Provide the [X, Y] coordinate of the cell's center where the given text is located.  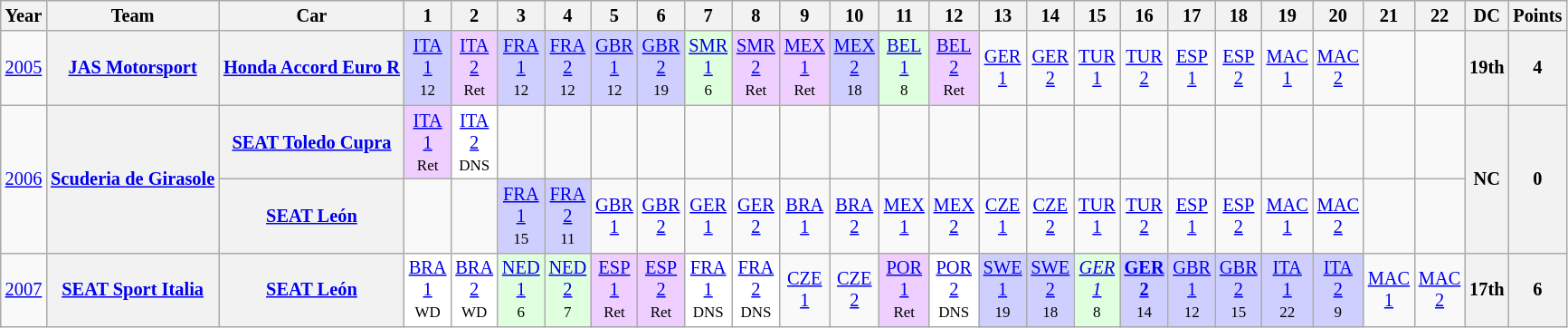
MEX218 [854, 68]
10 [854, 15]
19 [1288, 15]
GER18 [1097, 290]
16 [1145, 15]
ITA1Ret [428, 142]
2007 [24, 290]
BEL18 [905, 68]
SWE119 [1003, 290]
SMR16 [708, 68]
22 [1440, 15]
GBR1 [614, 216]
MEX1 [905, 216]
18 [1239, 15]
ESP2Ret [661, 290]
SWE218 [1050, 290]
5 [614, 15]
Scuderia de Girasole [132, 179]
POR2DNS [954, 290]
Points [1537, 15]
ITA2Ret [474, 68]
ESP1Ret [614, 290]
13 [1003, 15]
1 [428, 15]
15 [1097, 15]
NED16 [521, 290]
12 [954, 15]
POR1Ret [905, 290]
GBR219 [661, 68]
NED27 [568, 290]
9 [805, 15]
Car [311, 15]
19th [1487, 68]
GBR2 [661, 216]
ITA122 [1288, 290]
BRA2 [854, 216]
JAS Motorsport [132, 68]
2 [474, 15]
MEX2 [954, 216]
ITA112 [428, 68]
7 [708, 15]
FRA112 [521, 68]
17th [1487, 290]
BEL2Ret [954, 68]
SMR2Ret [756, 68]
21 [1389, 15]
BRA2WD [474, 290]
FRA212 [568, 68]
FRA2DNS [756, 290]
DC [1487, 15]
14 [1050, 15]
MEX1Ret [805, 68]
17 [1192, 15]
GBR215 [1239, 290]
2006 [24, 179]
3 [521, 15]
FRA1DNS [708, 290]
Team [132, 15]
Year [24, 15]
BRA1 [805, 216]
NC [1487, 179]
ITA2DNS [474, 142]
SEAT Toledo Cupra [311, 142]
8 [756, 15]
GER214 [1145, 290]
ITA29 [1338, 290]
SEAT Sport Italia [132, 290]
FRA115 [521, 216]
Honda Accord Euro R [311, 68]
20 [1338, 15]
BRA1WD [428, 290]
2005 [24, 68]
FRA211 [568, 216]
0 [1537, 179]
11 [905, 15]
